Search for the cell housing the specified text and yield its (X, Y) center coordinate. 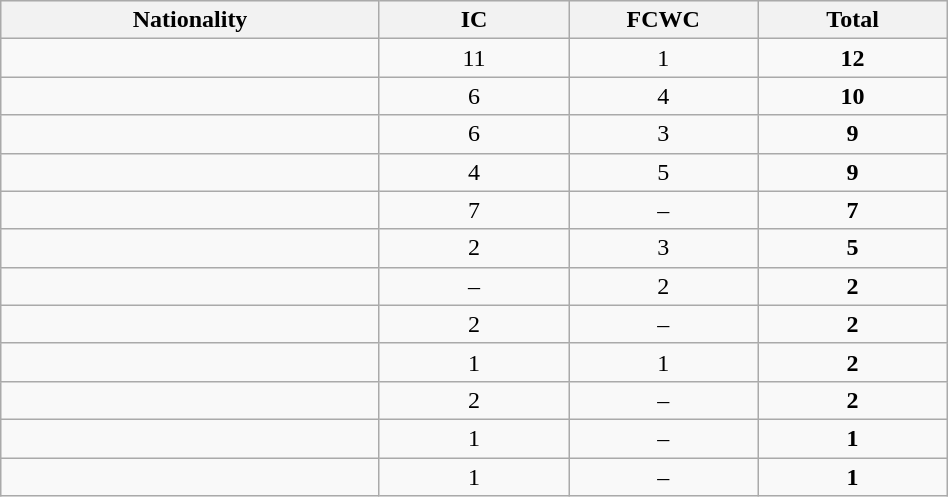
FCWC (664, 20)
Nationality (190, 20)
11 (474, 58)
Total (852, 20)
10 (852, 96)
12 (852, 58)
IC (474, 20)
